Detect which cell encompasses the target text, then output its [x, y] center coordinate. 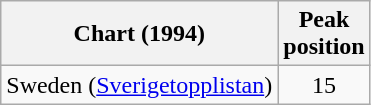
15 [324, 85]
Chart (1994) [140, 34]
Peakposition [324, 34]
Sweden (Sverigetopplistan) [140, 85]
